Return [x, y] of the center of cell containing provided text 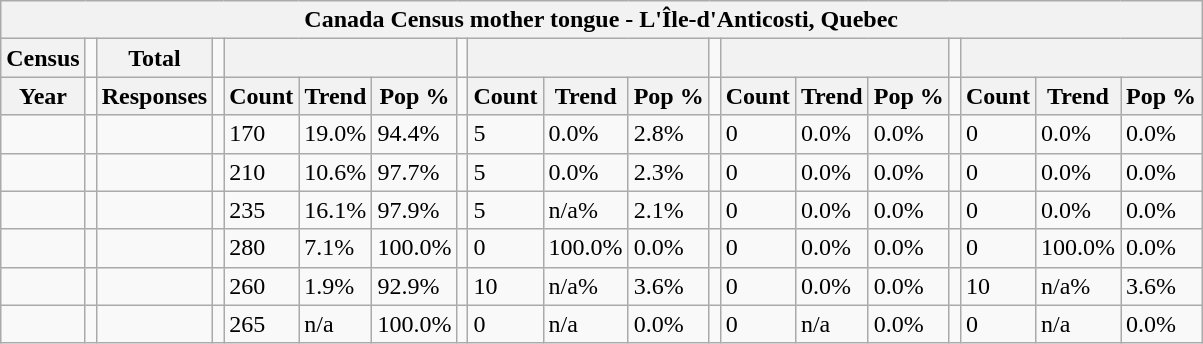
Canada Census mother tongue - L'Île-d'Anticosti, Quebec [602, 20]
97.7% [414, 172]
1.9% [336, 286]
235 [262, 210]
Census [43, 58]
2.1% [668, 210]
16.1% [336, 210]
Total [154, 58]
97.9% [414, 210]
Responses [154, 96]
280 [262, 248]
210 [262, 172]
19.0% [336, 134]
260 [262, 286]
10.6% [336, 172]
7.1% [336, 248]
94.4% [414, 134]
2.8% [668, 134]
265 [262, 324]
92.9% [414, 286]
2.3% [668, 172]
Year [43, 96]
170 [262, 134]
